Detect which cell encompasses the target text, then output its (X, Y) center coordinate. 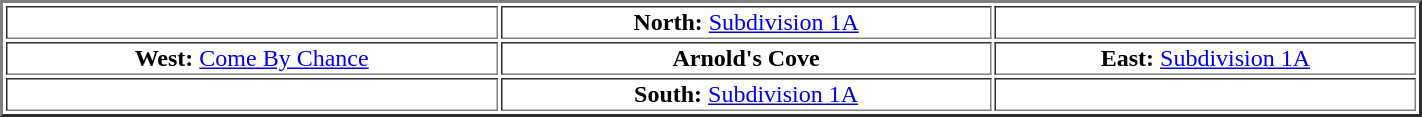
Arnold's Cove (746, 58)
South: Subdivision 1A (746, 94)
East: Subdivision 1A (1206, 58)
West: Come By Chance (252, 58)
North: Subdivision 1A (746, 22)
